Pinpoint the cell where the given text exists, returning its (X, Y) midpoint coordinate. 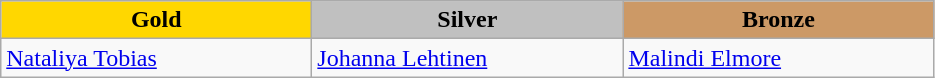
Gold (156, 20)
Silver (468, 20)
Nataliya Tobias (156, 58)
Johanna Lehtinen (468, 58)
Malindi Elmore (778, 58)
Bronze (778, 20)
